Pinpoint the cell where the given text exists, returning its [x, y] midpoint coordinate. 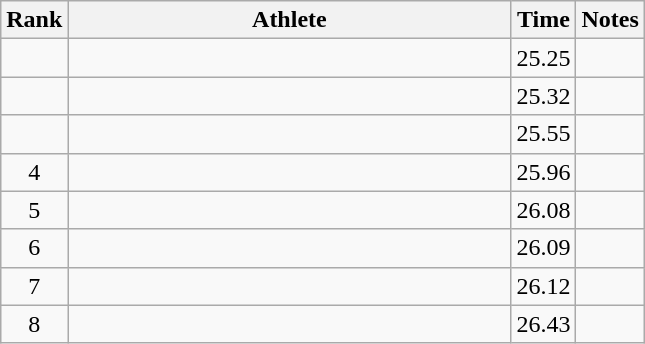
Rank [34, 20]
4 [34, 172]
26.08 [544, 210]
5 [34, 210]
7 [34, 286]
25.96 [544, 172]
25.32 [544, 96]
25.55 [544, 134]
25.25 [544, 58]
6 [34, 248]
26.09 [544, 248]
Athlete [290, 20]
Time [544, 20]
26.43 [544, 324]
8 [34, 324]
26.12 [544, 286]
Notes [610, 20]
